Determine the (X, Y) coordinate at the center of the cell enclosing the given text.  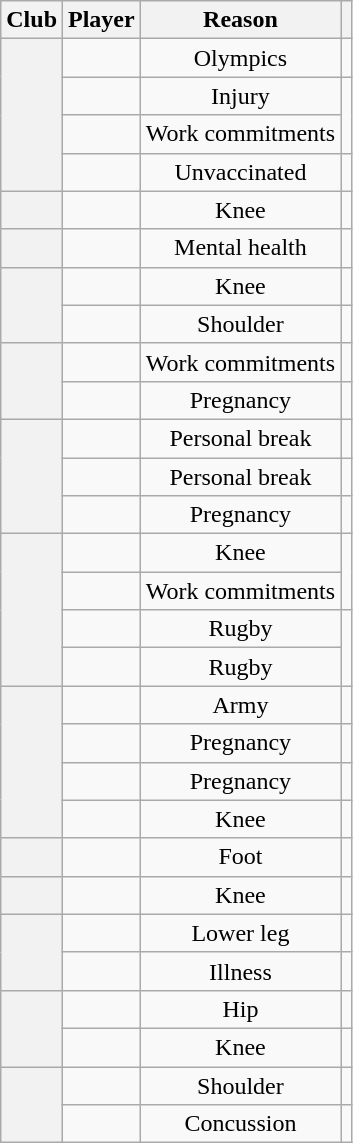
Mental health (240, 248)
Concussion (240, 1124)
Injury (240, 96)
Reason (240, 20)
Unvaccinated (240, 172)
Army (240, 705)
Player (102, 20)
Hip (240, 1009)
Foot (240, 857)
Illness (240, 971)
Lower leg (240, 933)
Olympics (240, 58)
Club (32, 20)
